Capture the cell that displays the provided text and extract its (X, Y) central coordinate. 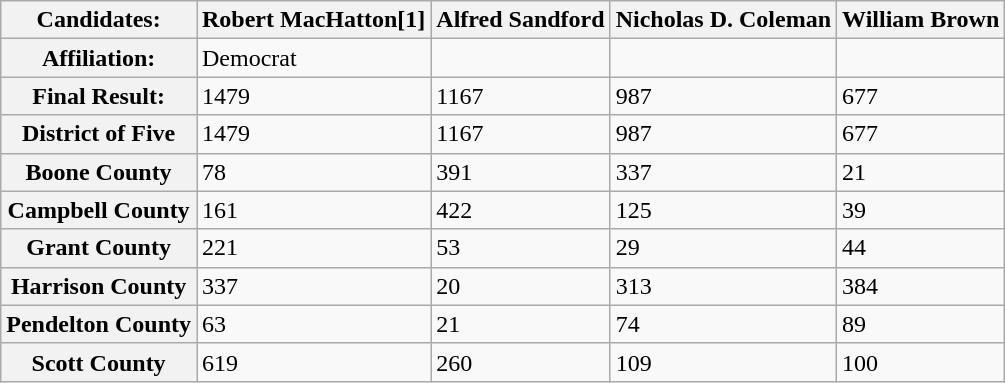
44 (921, 248)
109 (723, 362)
Harrison County (99, 286)
Final Result: (99, 96)
Scott County (99, 362)
Pendelton County (99, 324)
Robert MacHatton[1] (313, 20)
Affiliation: (99, 58)
89 (921, 324)
260 (520, 362)
100 (921, 362)
221 (313, 248)
Grant County (99, 248)
20 (520, 286)
78 (313, 172)
39 (921, 210)
391 (520, 172)
Democrat (313, 58)
Alfred Sandford (520, 20)
Campbell County (99, 210)
Nicholas D. Coleman (723, 20)
313 (723, 286)
Candidates: (99, 20)
74 (723, 324)
422 (520, 210)
125 (723, 210)
29 (723, 248)
619 (313, 362)
53 (520, 248)
384 (921, 286)
63 (313, 324)
District of Five (99, 134)
161 (313, 210)
William Brown (921, 20)
Boone County (99, 172)
